Search for the cell housing the specified text and yield its [X, Y] center coordinate. 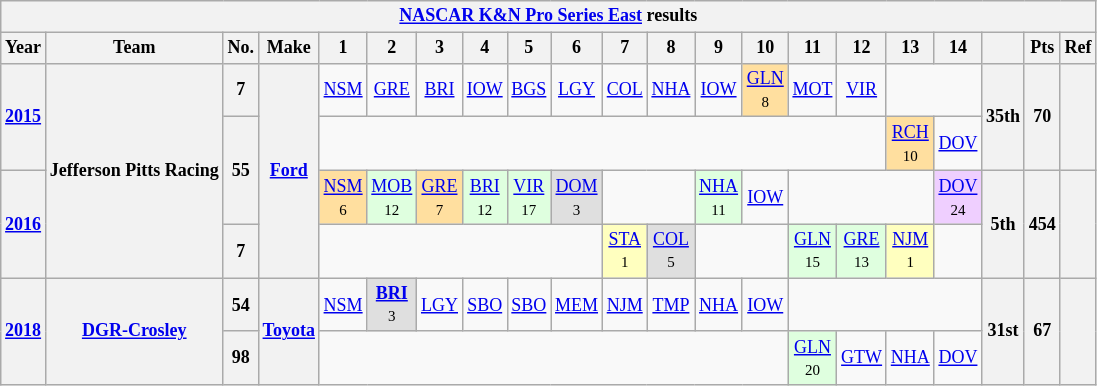
GLN15 [812, 251]
5 [529, 48]
3 [440, 48]
DGR-Crosley [134, 332]
NHA11 [719, 197]
31st [1004, 332]
MOT [812, 90]
GLN20 [812, 358]
NJM [624, 305]
35th [1004, 116]
454 [1042, 224]
GRE7 [440, 197]
2018 [24, 332]
MEM [577, 305]
BRI3 [392, 305]
GTW [862, 358]
Toyota [288, 332]
COL [624, 90]
GRE13 [862, 251]
GRE [392, 90]
Ford [288, 170]
13 [910, 48]
TMP [671, 305]
NASCAR K&N Pro Series East results [548, 16]
NSM6 [343, 197]
67 [1042, 332]
Make [288, 48]
RCH10 [910, 144]
2 [392, 48]
BGS [529, 90]
2016 [24, 224]
MOB12 [392, 197]
8 [671, 48]
NJM1 [910, 251]
54 [240, 305]
BRI [440, 90]
1 [343, 48]
BRI12 [484, 197]
VIR [862, 90]
14 [958, 48]
Jefferson Pitts Racing [134, 170]
98 [240, 358]
VIR17 [529, 197]
9 [719, 48]
11 [812, 48]
Year [24, 48]
4 [484, 48]
Pts [1042, 48]
10 [765, 48]
55 [240, 170]
COL5 [671, 251]
No. [240, 48]
Team [134, 48]
5th [1004, 224]
70 [1042, 116]
6 [577, 48]
STA1 [624, 251]
2015 [24, 116]
DOV24 [958, 197]
12 [862, 48]
Ref [1078, 48]
GLN8 [765, 90]
DOM3 [577, 197]
